Capture the cell that displays the provided text and extract its [X, Y] central coordinate. 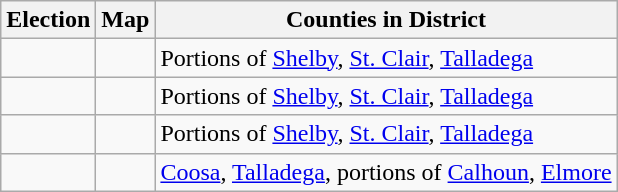
Counties in District [386, 20]
Map [126, 20]
Election [48, 20]
Coosa, Talladega, portions of Calhoun, Elmore [386, 172]
